For the text-containing cell, return its midpoint in [X, Y] coordinate format. 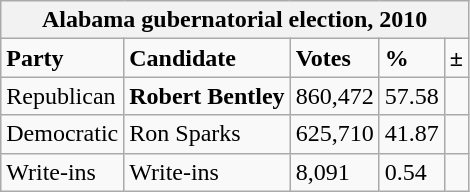
625,710 [334, 134]
Party [62, 58]
Ron Sparks [207, 134]
57.58 [412, 96]
860,472 [334, 96]
Republican [62, 96]
Candidate [207, 58]
± [456, 58]
0.54 [412, 172]
% [412, 58]
Votes [334, 58]
8,091 [334, 172]
41.87 [412, 134]
Alabama gubernatorial election, 2010 [235, 20]
Democratic [62, 134]
Robert Bentley [207, 96]
